Find where the given text appears and provide that cell's center as (x, y) coordinate. 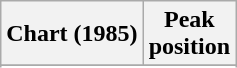
Chart (1985) (72, 34)
Peakposition (189, 34)
